Output the [x, y] coordinate of the center of the cell containing the given text.  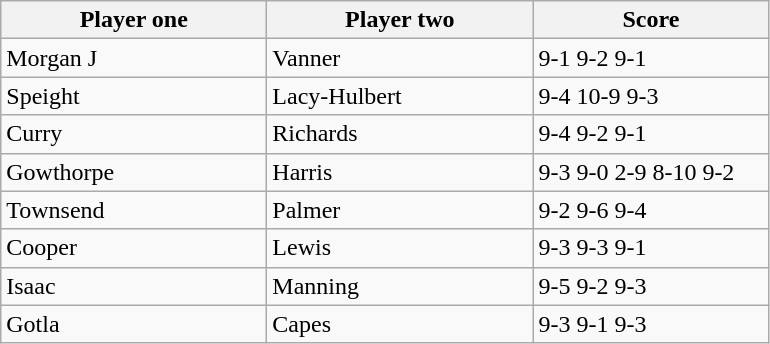
Lacy-Hulbert [400, 96]
Palmer [400, 210]
Capes [400, 324]
Gotla [134, 324]
Lewis [400, 248]
Curry [134, 134]
Harris [400, 172]
9-4 10-9 9-3 [651, 96]
9-5 9-2 9-3 [651, 286]
9-4 9-2 9-1 [651, 134]
Manning [400, 286]
Player two [400, 20]
Player one [134, 20]
9-3 9-1 9-3 [651, 324]
Gowthorpe [134, 172]
9-1 9-2 9-1 [651, 58]
9-3 9-3 9-1 [651, 248]
Speight [134, 96]
Townsend [134, 210]
Score [651, 20]
Cooper [134, 248]
Richards [400, 134]
Isaac [134, 286]
9-3 9-0 2-9 8-10 9-2 [651, 172]
9-2 9-6 9-4 [651, 210]
Morgan J [134, 58]
Vanner [400, 58]
